Locate the cell with the specified text and output its [X, Y] center coordinate. 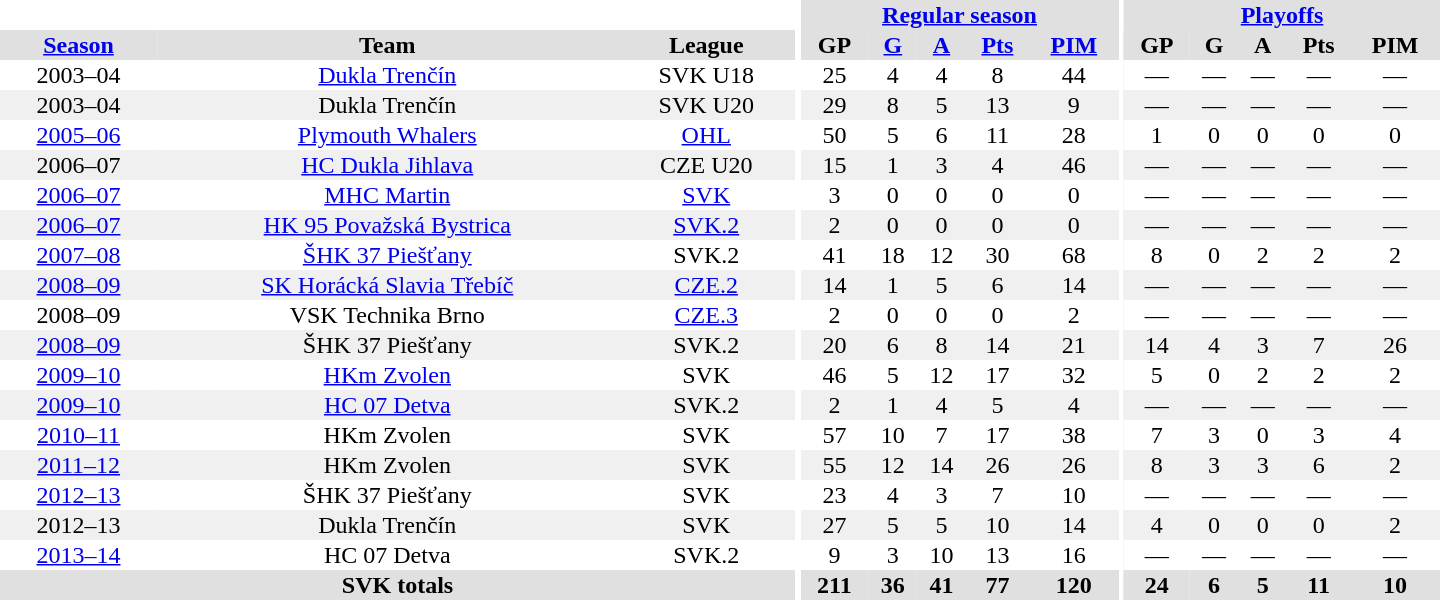
MHC Martin [387, 195]
29 [834, 105]
211 [834, 585]
SVK U18 [706, 75]
15 [834, 165]
18 [892, 255]
Team [387, 45]
120 [1074, 585]
21 [1074, 345]
2011–12 [78, 465]
27 [834, 525]
OHL [706, 135]
55 [834, 465]
44 [1074, 75]
CZE.3 [706, 315]
50 [834, 135]
League [706, 45]
CZE.2 [706, 285]
20 [834, 345]
HK 95 Považská Bystrica [387, 225]
68 [1074, 255]
57 [834, 435]
16 [1074, 555]
2010–11 [78, 435]
25 [834, 75]
38 [1074, 435]
2013–14 [78, 555]
SVK totals [398, 585]
2007–08 [78, 255]
Playoffs [1282, 15]
28 [1074, 135]
SVK U20 [706, 105]
2005–06 [78, 135]
77 [998, 585]
Regular season [959, 15]
CZE U20 [706, 165]
Plymouth Whalers [387, 135]
24 [1157, 585]
30 [998, 255]
SK Horácká Slavia Třebíč [387, 285]
Season [78, 45]
32 [1074, 375]
VSK Technika Brno [387, 315]
HC Dukla Jihlava [387, 165]
23 [834, 495]
36 [892, 585]
